Output the (x, y) coordinate of the center of the cell containing the given text.  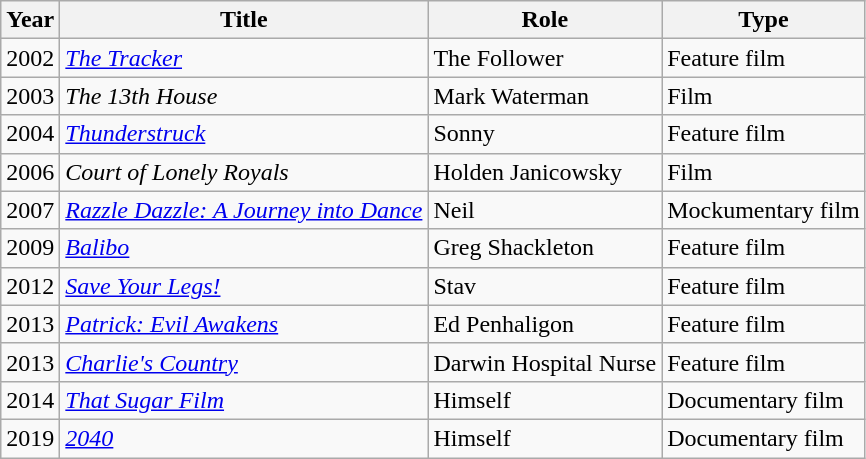
2014 (30, 400)
2006 (30, 172)
Patrick: Evil Awakens (244, 324)
2007 (30, 210)
2004 (30, 134)
Court of Lonely Royals (244, 172)
2012 (30, 286)
Title (244, 20)
The Tracker (244, 58)
2003 (30, 96)
Role (545, 20)
Charlie's Country (244, 362)
Mockumentary film (764, 210)
Darwin Hospital Nurse (545, 362)
Greg Shackleton (545, 248)
2002 (30, 58)
Save Your Legs! (244, 286)
Razzle Dazzle: A Journey into Dance (244, 210)
Neil (545, 210)
Type (764, 20)
Stav (545, 286)
2009 (30, 248)
Ed Penhaligon (545, 324)
The 13th House (244, 96)
The Follower (545, 58)
Thunderstruck (244, 134)
2040 (244, 438)
That Sugar Film (244, 400)
Year (30, 20)
Sonny (545, 134)
2019 (30, 438)
Holden Janicowsky (545, 172)
Mark Waterman (545, 96)
Balibo (244, 248)
